Detect which cell encompasses the target text, then output its (X, Y) center coordinate. 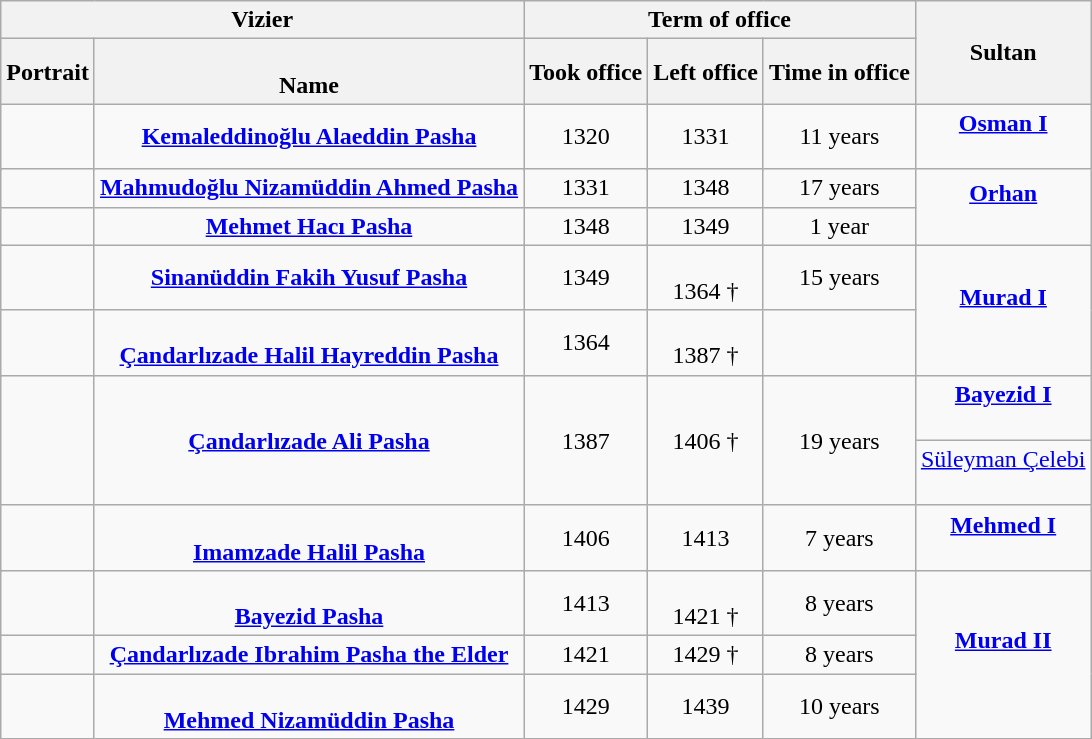
1406 (586, 538)
Vizier (262, 20)
19 years (839, 440)
Süleyman Çelebi (1003, 472)
Bayezid I (1003, 408)
Mahmudoğlu Nizamüddin Ahmed Pasha (308, 188)
17 years (839, 188)
Took office (586, 72)
Çandarlızade Ibrahim Pasha the Elder (308, 654)
1387 † (706, 342)
Çandarlızade Halil Hayreddin Pasha (308, 342)
Time in office (839, 72)
Term of office (720, 20)
Sultan (1003, 52)
Osman I (1003, 136)
11 years (839, 136)
1320 (586, 136)
1421 (586, 654)
1429 (586, 706)
7 years (839, 538)
Left office (706, 72)
Murad II (1003, 654)
Mehmed Nizamüddin Pasha (308, 706)
Çandarlızade Ali Pasha (308, 440)
15 years (839, 278)
Mehmed I (1003, 538)
Murad I (1003, 310)
1439 (706, 706)
Kemaleddinoğlu Alaeddin Pasha (308, 136)
Mehmet Hacı Pasha (308, 226)
Imamzade Halil Pasha (308, 538)
Bayezid Pasha (308, 602)
1406 † (706, 440)
Sinanüddin Fakih Yusuf Pasha (308, 278)
1 year (839, 226)
Orhan (1003, 207)
1429 † (706, 654)
1387 (586, 440)
1421 † (706, 602)
1364 (586, 342)
10 years (839, 706)
Portrait (48, 72)
1364 † (706, 278)
Name (308, 72)
